Return the [X, Y] coordinate for the center point of the cell that contains the specified text.  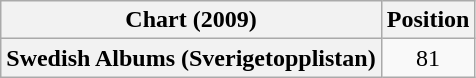
Chart (2009) [191, 20]
Swedish Albums (Sverigetopplistan) [191, 58]
81 [428, 58]
Position [428, 20]
